Identify which cell holds the provided text, then report its [x, y] central coordinate. 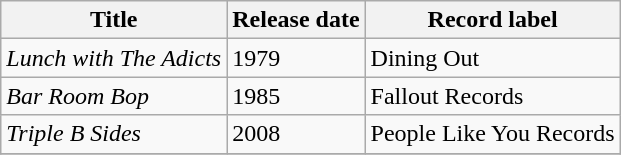
Triple B Sides [114, 134]
Bar Room Bop [114, 96]
Lunch with The Adicts [114, 58]
Dining Out [492, 58]
1985 [296, 96]
1979 [296, 58]
Fallout Records [492, 96]
Title [114, 20]
People Like You Records [492, 134]
Release date [296, 20]
2008 [296, 134]
Record label [492, 20]
